Locate the cell with the specified text and output its [X, Y] center coordinate. 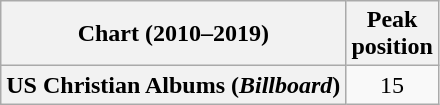
Peakposition [392, 34]
US Christian Albums (Billboard) [174, 85]
Chart (2010–2019) [174, 34]
15 [392, 85]
